Find where the given text appears and provide that cell's center as [X, Y] coordinate. 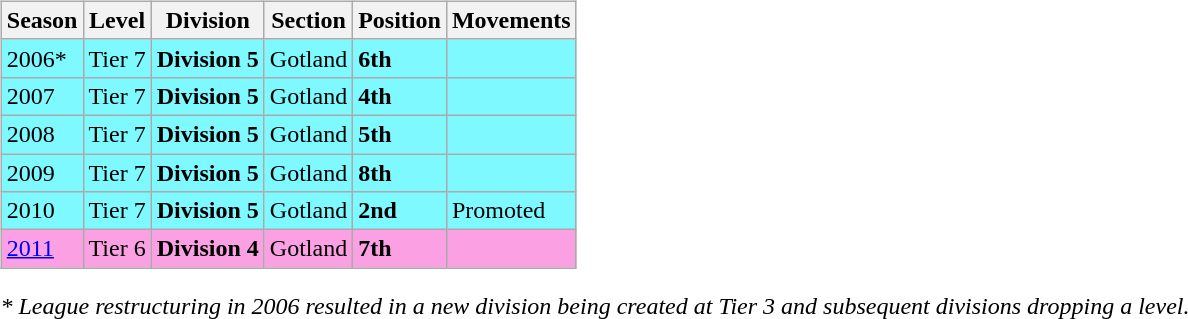
2010 [42, 211]
Promoted [511, 211]
2006* [42, 58]
8th [400, 173]
2nd [400, 211]
Section [308, 20]
2008 [42, 134]
Season [42, 20]
4th [400, 96]
Division 4 [208, 249]
7th [400, 249]
6th [400, 58]
Level [117, 20]
Division [208, 20]
2009 [42, 173]
Movements [511, 20]
2007 [42, 96]
2011 [42, 249]
Tier 6 [117, 249]
Position [400, 20]
5th [400, 134]
